From the cell containing the given text, extract its center point as [x, y] coordinate. 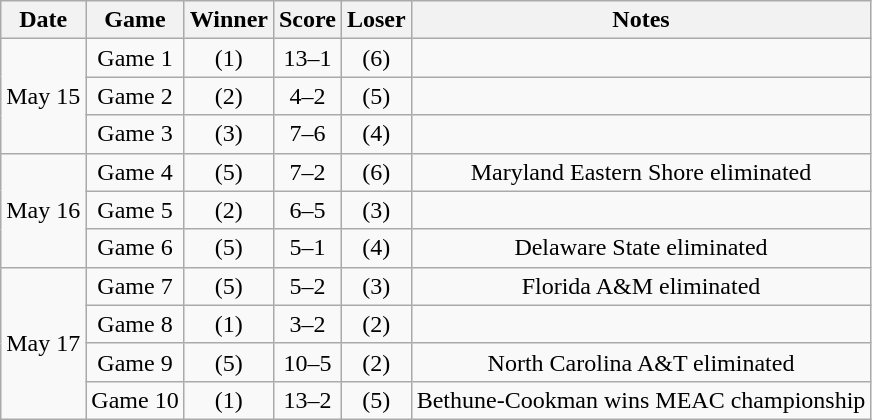
13–2 [307, 400]
5–2 [307, 286]
Game 4 [135, 172]
North Carolina A&T eliminated [641, 362]
3–2 [307, 324]
Game [135, 20]
Game 1 [135, 58]
Notes [641, 20]
Bethune-Cookman wins MEAC championship [641, 400]
Game 7 [135, 286]
6–5 [307, 210]
May 15 [44, 96]
May 16 [44, 210]
May 17 [44, 343]
Loser [376, 20]
Game 3 [135, 134]
4–2 [307, 96]
13–1 [307, 58]
Winner [228, 20]
10–5 [307, 362]
Game 5 [135, 210]
Game 8 [135, 324]
Delaware State eliminated [641, 248]
7–2 [307, 172]
Score [307, 20]
7–6 [307, 134]
Date [44, 20]
Game 10 [135, 400]
Game 9 [135, 362]
Maryland Eastern Shore eliminated [641, 172]
5–1 [307, 248]
Game 2 [135, 96]
Florida A&M eliminated [641, 286]
Game 6 [135, 248]
